Return the [x, y] coordinate for the center point of the cell that contains the specified text.  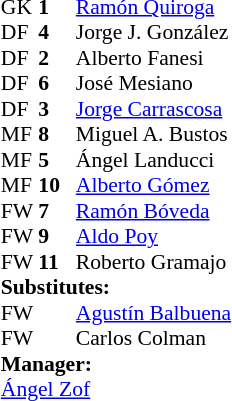
Agustín Balbuena [154, 313]
Alberto Gómez [154, 185]
Carlos Colman [154, 339]
José Mesiano [154, 83]
Roberto Gramajo [154, 262]
Aldo Poy [154, 237]
10 [57, 185]
9 [57, 237]
3 [57, 109]
Substitutes: [116, 287]
Jorge J. González [154, 33]
Miguel A. Bustos [154, 135]
Ramón Bóveda [154, 211]
5 [57, 160]
8 [57, 135]
6 [57, 83]
7 [57, 211]
2 [57, 58]
11 [57, 262]
Manager: [116, 364]
4 [57, 33]
Ángel Landucci [154, 160]
Alberto Fanesi [154, 58]
Jorge Carrascosa [154, 109]
